Extract the [X, Y] coordinate from the center of the cell holding the provided text.  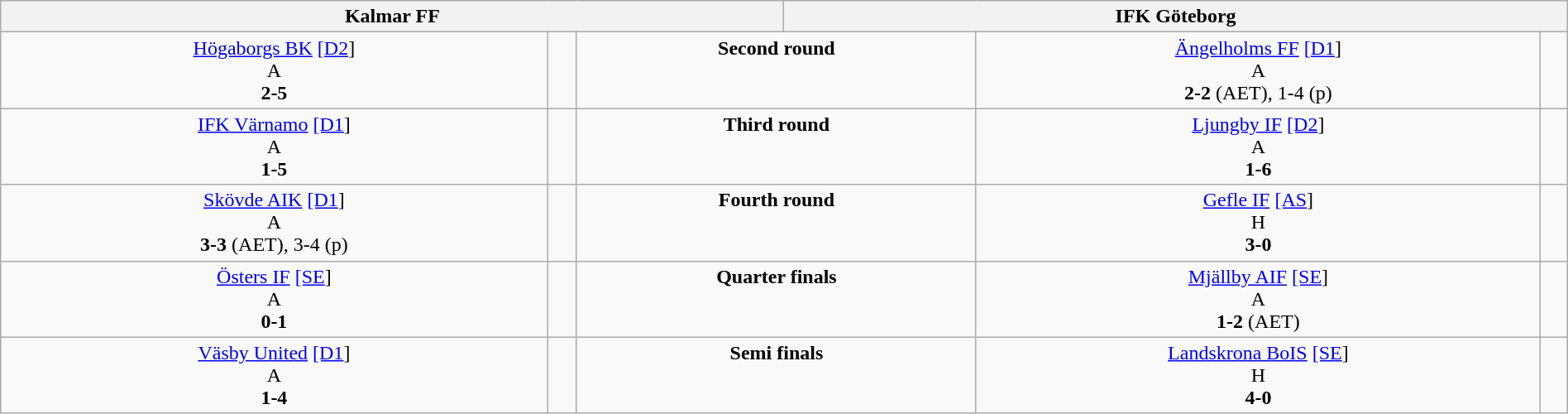
Quarter finals [776, 299]
Landskrona BoIS [SE]H4-0 [1258, 375]
Östers IF [SE]A0-1 [275, 299]
Mjällby AIF [SE]A1-2 (AET) [1258, 299]
Kalmar FF [392, 17]
Semi finals [776, 375]
Skövde AIK [D1]A3-3 (AET), 3-4 (p) [275, 223]
IFK Värnamo [D1]A1-5 [275, 147]
Fourth round [776, 223]
Second round [776, 70]
Gefle IF [AS]H3-0 [1258, 223]
Third round [776, 147]
IFK Göteborg [1176, 17]
Ängelholms FF [D1]A2-2 (AET), 1-4 (p) [1258, 70]
Väsby United [D1]A1-4 [275, 375]
Högaborgs BK [D2]A2-5 [275, 70]
Ljungby IF [D2]A1-6 [1258, 147]
